For the text-containing cell, return its midpoint in [X, Y] coordinate format. 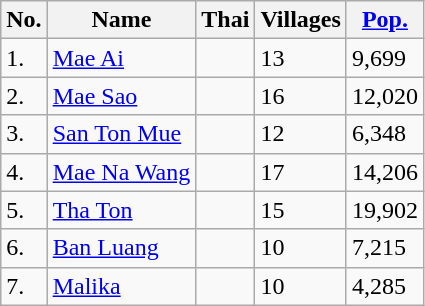
1. [24, 58]
Name [122, 20]
3. [24, 134]
16 [301, 96]
9,699 [384, 58]
San Ton Mue [122, 134]
14,206 [384, 172]
No. [24, 20]
6,348 [384, 134]
Villages [301, 20]
5. [24, 210]
Ban Luang [122, 248]
6. [24, 248]
Malika [122, 286]
Mae Na Wang [122, 172]
12,020 [384, 96]
13 [301, 58]
Mae Sao [122, 96]
7,215 [384, 248]
17 [301, 172]
7. [24, 286]
Thai [226, 20]
Mae Ai [122, 58]
4,285 [384, 286]
2. [24, 96]
4. [24, 172]
12 [301, 134]
Tha Ton [122, 210]
Pop. [384, 20]
19,902 [384, 210]
15 [301, 210]
